Extract the (x, y) coordinate from the center of the cell holding the provided text.  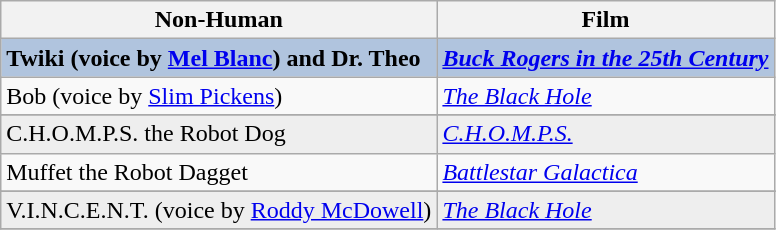
Non-Human (219, 20)
C.H.O.M.P.S. (606, 134)
Buck Rogers in the 25th Century (606, 58)
Battlestar Galactica (606, 172)
V.I.N.C.E.N.T. (voice by Roddy McDowell) (219, 210)
C.H.O.M.P.S. the Robot Dog (219, 134)
Bob (voice by Slim Pickens) (219, 96)
Muffet the Robot Dagget (219, 172)
Twiki (voice by Mel Blanc) and Dr. Theo (219, 58)
Film (606, 20)
